Output the [x, y] coordinate of the center of the cell containing the given text.  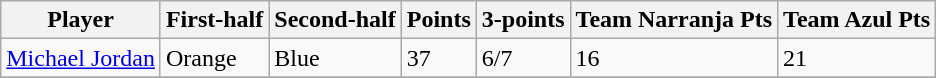
Second-half [335, 20]
3-points [523, 20]
21 [857, 58]
Points [438, 20]
6/7 [523, 58]
Michael Jordan [81, 58]
Orange [214, 58]
Blue [335, 58]
Team Narranja Pts [674, 20]
16 [674, 58]
Player [81, 20]
37 [438, 58]
Team Azul Pts [857, 20]
First-half [214, 20]
